Capture the cell that displays the provided text and extract its (X, Y) central coordinate. 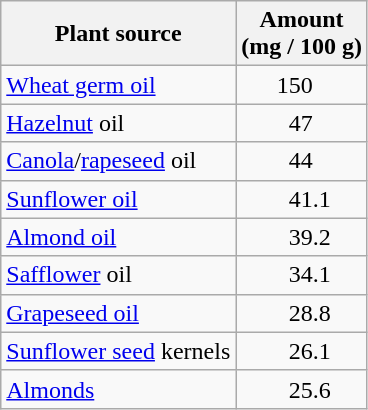
34 (274, 275)
Wheat germ oil (118, 85)
44 (274, 161)
26 (274, 351)
.6 (340, 389)
150 (274, 85)
41 (274, 199)
28 (274, 313)
Plant source (118, 34)
Sunflower oil (118, 199)
Almonds (118, 389)
39 (274, 237)
.2 (340, 237)
.8 (340, 313)
47 (274, 123)
Almond oil (118, 237)
Grapeseed oil (118, 313)
Hazelnut oil (118, 123)
Sunflower seed kernels (118, 351)
Amount (mg / 100 g) (302, 34)
25 (274, 389)
Canola/rapeseed oil (118, 161)
Safflower oil (118, 275)
